Detect which cell encompasses the target text, then output its [x, y] center coordinate. 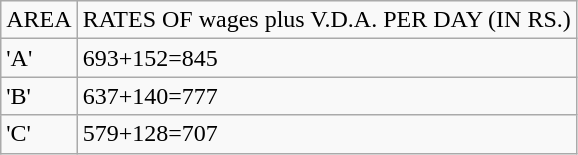
637+140=777 [326, 96]
'C' [39, 134]
579+128=707 [326, 134]
'B' [39, 96]
693+152=845 [326, 58]
AREA [39, 20]
RATES OF wages plus V.D.A. PER DAY (IN RS.) [326, 20]
'A' [39, 58]
